Scan for the cell matching the given text and deliver its (x, y) coordinate at center. 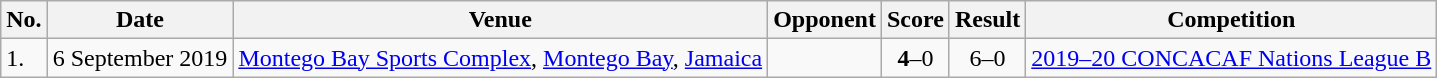
Result (987, 20)
4–0 (915, 58)
6–0 (987, 58)
Score (915, 20)
Opponent (825, 20)
2019–20 CONCACAF Nations League B (1232, 58)
Montego Bay Sports Complex, Montego Bay, Jamaica (500, 58)
Date (140, 20)
Venue (500, 20)
No. (24, 20)
Competition (1232, 20)
6 September 2019 (140, 58)
1. (24, 58)
